Locate the cell with the specified text and output its [x, y] center coordinate. 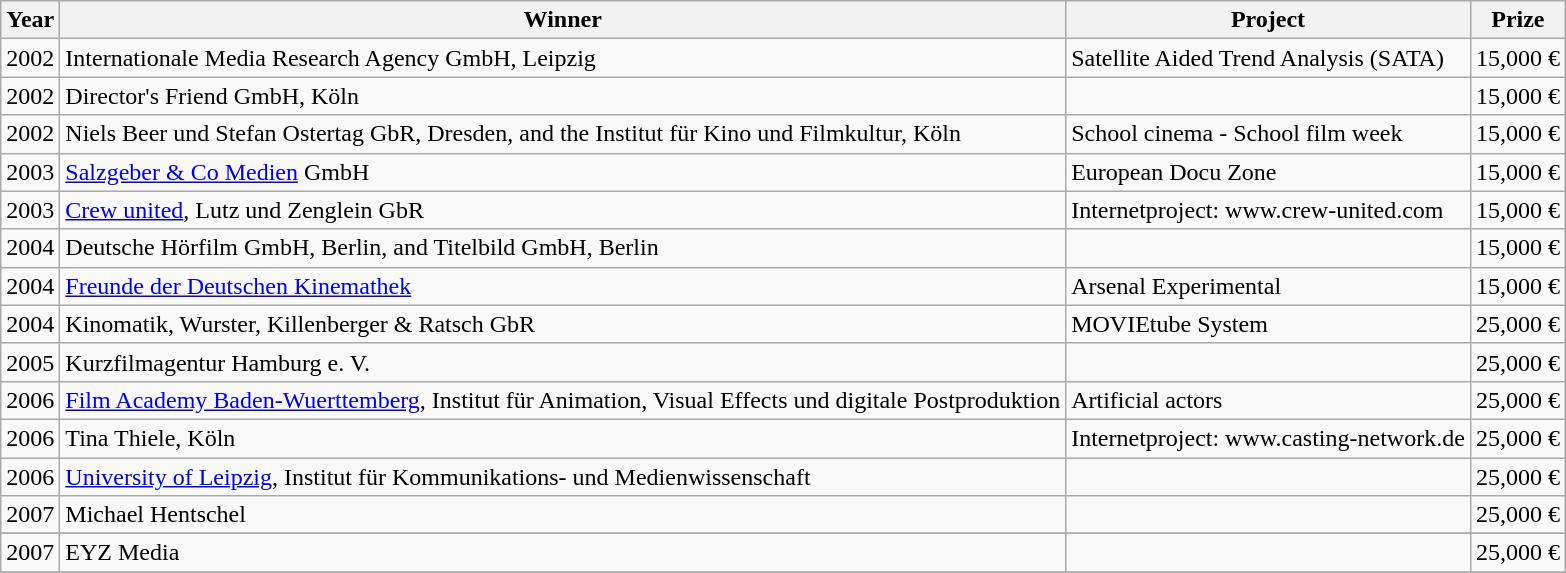
Satellite Aided Trend Analysis (SATA) [1268, 58]
University of Leipzig, Institut für Kommunikations- und Medienwissenschaft [563, 477]
Deutsche Hörfilm GmbH, Berlin, and Titelbild GmbH, Berlin [563, 248]
Internetproject: www.casting-network.de [1268, 438]
Freunde der Deutschen Kinemathek [563, 286]
School cinema - School film week [1268, 134]
Artificial actors [1268, 400]
Prize [1518, 20]
Salzgeber & Co Medien GmbH [563, 172]
Year [30, 20]
Internationale Media Research Agency GmbH, Leipzig [563, 58]
Michael Hentschel [563, 515]
Niels Beer und Stefan Ostertag GbR, Dresden, and the Institut für Kino und Filmkultur, Köln [563, 134]
Crew united, Lutz und Zenglein GbR [563, 210]
Arsenal Experimental [1268, 286]
MOVIEtube System [1268, 324]
Tina Thiele, Köln [563, 438]
Kurzfilmagentur Hamburg e. V. [563, 362]
Project [1268, 20]
Kinomatik, Wurster, Killenberger & Ratsch GbR [563, 324]
2005 [30, 362]
Winner [563, 20]
Director's Friend GmbH, Köln [563, 96]
European Docu Zone [1268, 172]
EYZ Media [563, 553]
Internetproject: www.crew-united.com [1268, 210]
Film Academy Baden-Wuerttemberg, Institut für Animation, Visual Effects und digitale Postproduktion [563, 400]
